Extract the (X, Y) coordinate from the center of the cell holding the provided text.  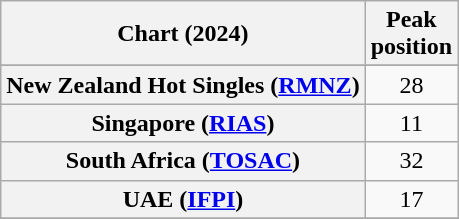
Peakposition (411, 34)
Singapore (RIAS) (183, 123)
UAE (IFPI) (183, 199)
11 (411, 123)
Chart (2024) (183, 34)
New Zealand Hot Singles (RMNZ) (183, 85)
28 (411, 85)
South Africa (TOSAC) (183, 161)
17 (411, 199)
32 (411, 161)
